Find where the given text appears and provide that cell's center as [x, y] coordinate. 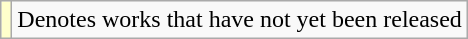
Denotes works that have not yet been released [240, 20]
